Return (X, Y) of the center of cell containing provided text 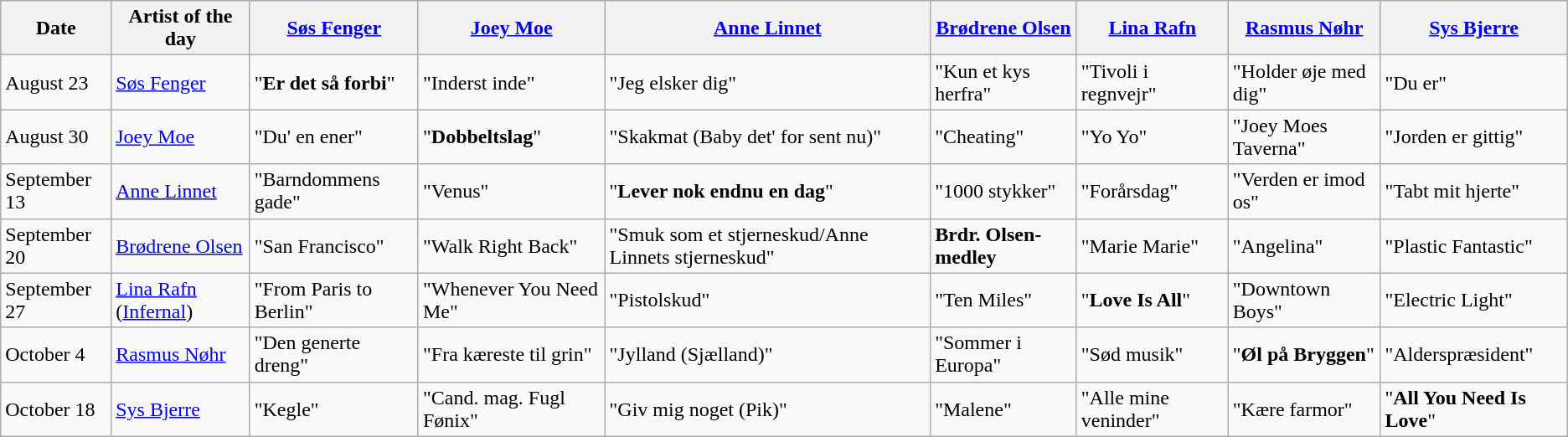
Lina Rafn (Infernal) (181, 300)
"Downtown Boys" (1304, 300)
"Barndommens gade" (333, 191)
Brdr. Olsen-medley (1003, 246)
"Fra kæreste til grin" (511, 355)
"Electric Light" (1474, 300)
"Cand. mag. Fugl Fønix" (511, 409)
"Verden er imod os" (1304, 191)
"Venus" (511, 191)
September 13 (56, 191)
"Er det så forbi" (333, 82)
"All You Need Is Love" (1474, 409)
"Angelina" (1304, 246)
"Sommer i Europa" (1003, 355)
Lina Rafn (1153, 28)
"Inderst inde" (511, 82)
"Du' en ener" (333, 137)
"Du er" (1474, 82)
September 27 (56, 300)
August 30 (56, 137)
"Sød musik" (1153, 355)
October 4 (56, 355)
September 20 (56, 246)
"Malene" (1003, 409)
"1000 stykker" (1003, 191)
"Kun et kys herfra" (1003, 82)
"Alle mine veninder" (1153, 409)
"Walk Right Back" (511, 246)
"Dobbeltslag" (511, 137)
"Giv mig noget (Pik)" (767, 409)
"Marie Marie" (1153, 246)
"Den generte dreng" (333, 355)
August 23 (56, 82)
"Ten Miles" (1003, 300)
"Joey Moes Taverna" (1304, 137)
"San Francisco" (333, 246)
"Jorden er gittig" (1474, 137)
"Plastic Fantastic" (1474, 246)
"Tivoli i regnvejr" (1153, 82)
"Smuk som et stjerneskud/Anne Linnets stjerneskud" (767, 246)
Artist of the day (181, 28)
"Lever nok endnu en dag" (767, 191)
"Skakmat (Baby det' for sent nu)" (767, 137)
"From Paris to Berlin" (333, 300)
"Jeg elsker dig" (767, 82)
"Kegle" (333, 409)
"Pistolskud" (767, 300)
October 18 (56, 409)
Date (56, 28)
"Yo Yo" (1153, 137)
"Jylland (Sjælland)" (767, 355)
"Alderspræsident" (1474, 355)
"Øl på Bryggen" (1304, 355)
"Kære farmor" (1304, 409)
"Whenever You Need Me" (511, 300)
"Holder øje med dig" (1304, 82)
"Cheating" (1003, 137)
"Tabt mit hjerte" (1474, 191)
"Forårsdag" (1153, 191)
"Love Is All" (1153, 300)
